Capture the cell that displays the provided text and extract its (X, Y) central coordinate. 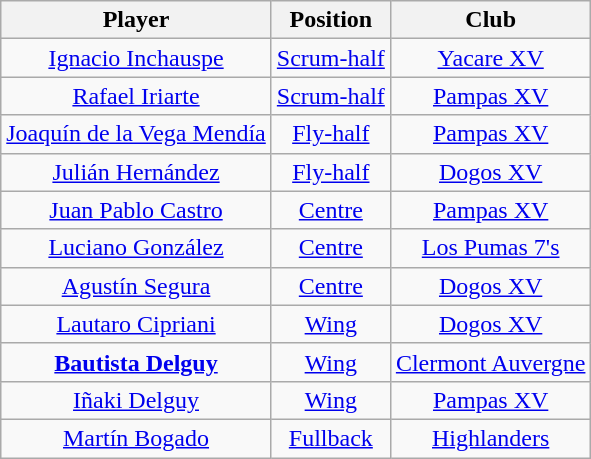
Julián Hernández (136, 172)
Juan Pablo Castro (136, 210)
Clermont Auvergne (490, 362)
Agustín Segura (136, 286)
Player (136, 20)
Los Pumas 7's (490, 248)
Highlanders (490, 438)
Joaquín de la Vega Mendía (136, 134)
Martín Bogado (136, 438)
Position (330, 20)
Club (490, 20)
Yacare XV (490, 58)
Ignacio Inchauspe (136, 58)
Lautaro Cipriani (136, 324)
Bautista Delguy (136, 362)
Luciano González (136, 248)
Rafael Iriarte (136, 96)
Iñaki Delguy (136, 400)
Fullback (330, 438)
